Identify which cell holds the provided text, then report its (X, Y) central coordinate. 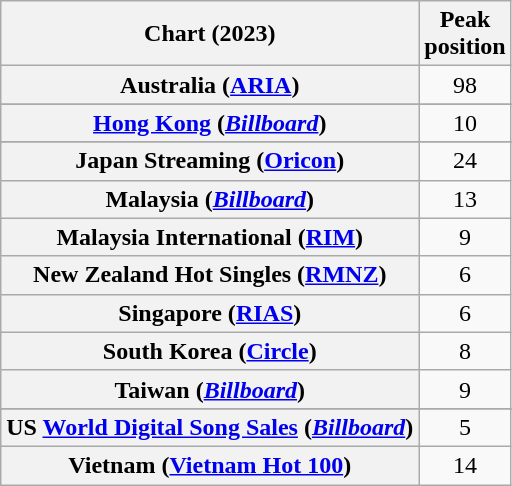
24 (465, 161)
Singapore (RIAS) (210, 313)
98 (465, 85)
8 (465, 351)
Malaysia International (RIM) (210, 237)
Hong Kong (Billboard) (210, 123)
10 (465, 123)
Japan Streaming (Oricon) (210, 161)
Peakposition (465, 34)
13 (465, 199)
Malaysia (Billboard) (210, 199)
Vietnam (Vietnam Hot 100) (210, 465)
Taiwan (Billboard) (210, 389)
New Zealand Hot Singles (RMNZ) (210, 275)
US World Digital Song Sales (Billboard) (210, 427)
14 (465, 465)
Australia (ARIA) (210, 85)
South Korea (Circle) (210, 351)
Chart (2023) (210, 34)
5 (465, 427)
